For the text-containing cell, return its midpoint in [x, y] coordinate format. 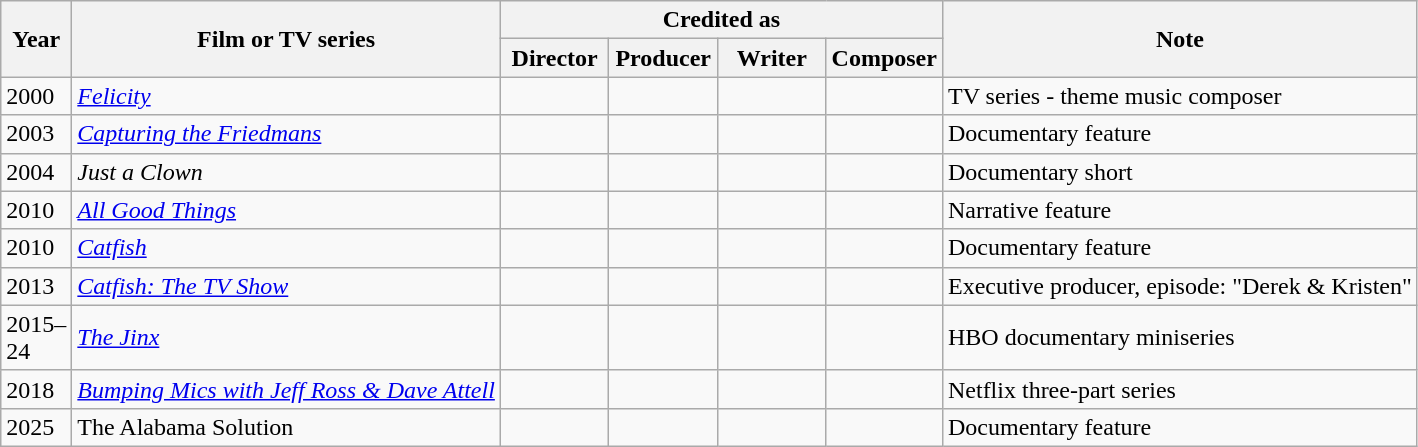
Composer [884, 58]
The Jinx [286, 338]
2013 [36, 286]
All Good Things [286, 210]
Producer [664, 58]
Just a Clown [286, 172]
Note [1180, 39]
Narrative feature [1180, 210]
Bumping Mics with Jeff Ross & Dave Attell [286, 389]
Director [554, 58]
2000 [36, 96]
Capturing the Friedmans [286, 134]
2025 [36, 427]
The Alabama Solution [286, 427]
Documentary short [1180, 172]
2018 [36, 389]
Netflix three-part series [1180, 389]
Writer [772, 58]
Year [36, 39]
Executive producer, episode: "Derek & Kristen" [1180, 286]
Felicity [286, 96]
2004 [36, 172]
Catfish: The TV Show [286, 286]
Credited as [721, 20]
2015–24 [36, 338]
Film or TV series [286, 39]
2003 [36, 134]
TV series - theme music composer [1180, 96]
Catfish [286, 248]
HBO documentary miniseries [1180, 338]
